Detect which cell encompasses the target text, then output its (x, y) center coordinate. 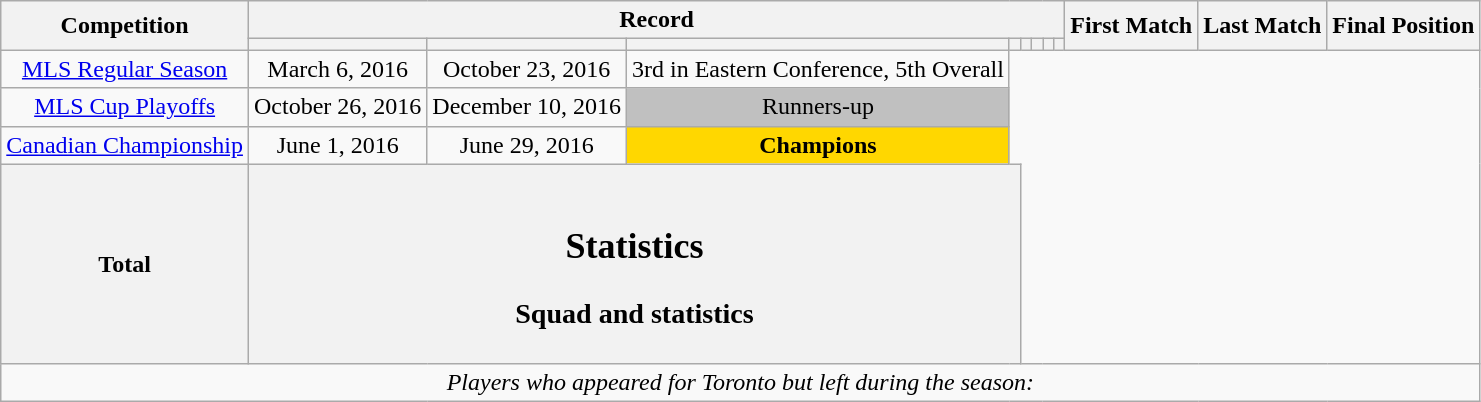
Record (656, 20)
MLS Cup Playoffs (125, 107)
June 29, 2016 (527, 145)
MLS Regular Season (125, 69)
Last Match (1262, 26)
3rd in Eastern Conference, 5th Overall (818, 69)
First Match (1132, 26)
Final Position (1404, 26)
October 23, 2016 (527, 69)
December 10, 2016 (527, 107)
March 6, 2016 (337, 69)
June 1, 2016 (337, 145)
StatisticsSquad and statistics (634, 264)
Canadian Championship (125, 145)
Players who appeared for Toronto but left during the season: (740, 382)
Champions (818, 145)
Competition (125, 26)
October 26, 2016 (337, 107)
Total (125, 264)
Runners-up (818, 107)
